Identify which cell holds the provided text, then report its [x, y] central coordinate. 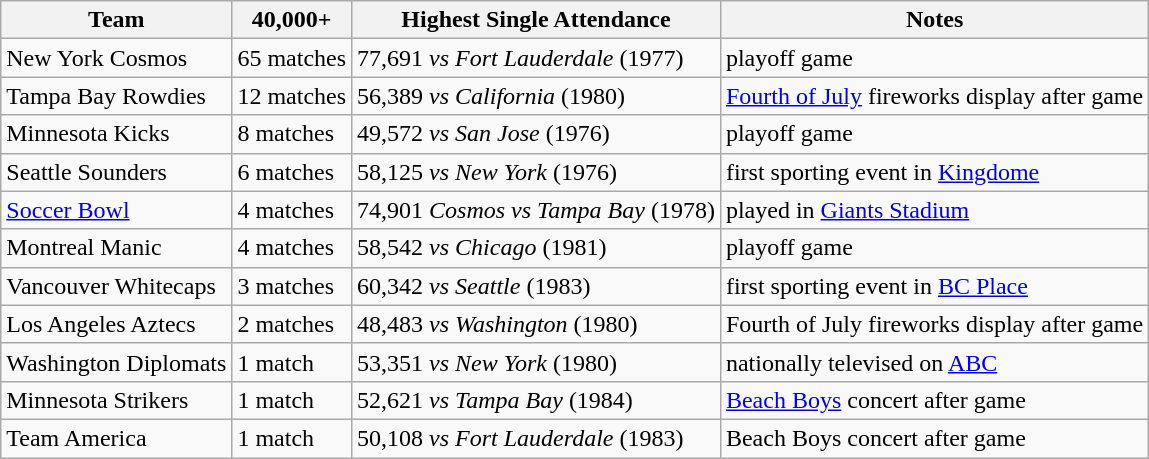
Vancouver Whitecaps [116, 286]
Soccer Bowl [116, 210]
50,108 vs Fort Lauderdale (1983) [536, 438]
first sporting event in Kingdome [934, 172]
2 matches [292, 324]
8 matches [292, 134]
3 matches [292, 286]
52,621 vs Tampa Bay (1984) [536, 400]
Team America [116, 438]
Montreal Manic [116, 248]
Washington Diplomats [116, 362]
53,351 vs New York (1980) [536, 362]
Los Angeles Aztecs [116, 324]
first sporting event in BC Place [934, 286]
Minnesota Strikers [116, 400]
Seattle Sounders [116, 172]
60,342 vs Seattle (1983) [536, 286]
nationally televised on ABC [934, 362]
played in Giants Stadium [934, 210]
58,542 vs Chicago (1981) [536, 248]
40,000+ [292, 20]
6 matches [292, 172]
77,691 vs Fort Lauderdale (1977) [536, 58]
48,483 vs Washington (1980) [536, 324]
49,572 vs San Jose (1976) [536, 134]
Team [116, 20]
New York Cosmos [116, 58]
58,125 vs New York (1976) [536, 172]
Tampa Bay Rowdies [116, 96]
Highest Single Attendance [536, 20]
74,901 Cosmos vs Tampa Bay (1978) [536, 210]
Notes [934, 20]
65 matches [292, 58]
Minnesota Kicks [116, 134]
56,389 vs California (1980) [536, 96]
12 matches [292, 96]
